Search for the cell housing the specified text and yield its (X, Y) center coordinate. 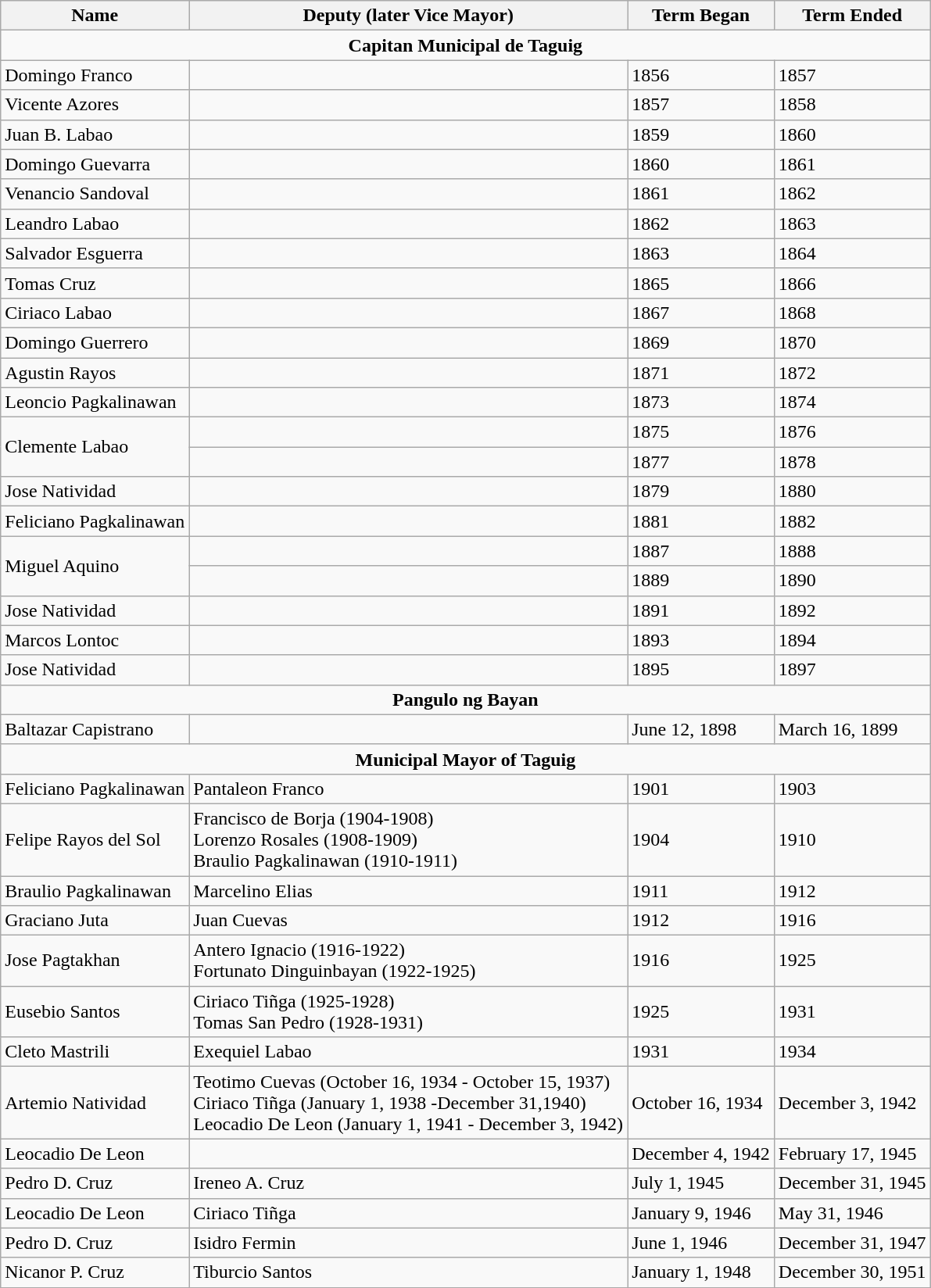
Baltazar Capistrano (95, 729)
1877 (701, 462)
Domingo Franco (95, 75)
Venancio Sandoval (95, 194)
Capitan Municipal de Taguig (466, 45)
Agustin Rayos (95, 373)
Nicanor P. Cruz (95, 1272)
December 3, 1942 (852, 1103)
1868 (852, 313)
Pantaleon Franco (408, 789)
Artemio Natividad (95, 1103)
1894 (852, 640)
1887 (701, 551)
Pangulo ng Bayan (466, 699)
1892 (852, 610)
1875 (701, 432)
1864 (852, 253)
July 1, 1945 (701, 1183)
Salvador Esguerra (95, 253)
Miguel Aquino (95, 566)
Term Began (701, 16)
Francisco de Borja (1904-1908)Lorenzo Rosales (1908-1909)Braulio Pagkalinawan (1910-1911) (408, 839)
1903 (852, 789)
1874 (852, 402)
1895 (701, 670)
Leandro Labao (95, 224)
Jose Pagtakhan (95, 961)
1876 (852, 432)
1882 (852, 521)
1858 (852, 105)
1910 (852, 839)
Leoncio Pagkalinawan (95, 402)
June 1, 1946 (701, 1243)
Marcelino Elias (408, 890)
1856 (701, 75)
1880 (852, 492)
December 4, 1942 (701, 1154)
October 16, 1934 (701, 1103)
Vicente Azores (95, 105)
1934 (852, 1052)
December 30, 1951 (852, 1272)
Domingo Guevarra (95, 164)
December 31, 1945 (852, 1183)
Tiburcio Santos (408, 1272)
1879 (701, 492)
Braulio Pagkalinawan (95, 890)
January 1, 1948 (701, 1272)
June 12, 1898 (701, 729)
1904 (701, 839)
1897 (852, 670)
Ciriaco Tiñga (408, 1213)
Deputy (later Vice Mayor) (408, 16)
1890 (852, 581)
March 16, 1899 (852, 729)
1889 (701, 581)
May 31, 1946 (852, 1213)
Name (95, 16)
1888 (852, 551)
1865 (701, 283)
Tomas Cruz (95, 283)
Cleto Mastrili (95, 1052)
1869 (701, 342)
Ciriaco Tiñga (1925-1928) Tomas San Pedro (1928-1931) (408, 1011)
Domingo Guerrero (95, 342)
1873 (701, 402)
1878 (852, 462)
Graciano Juta (95, 921)
Term Ended (852, 16)
December 31, 1947 (852, 1243)
1866 (852, 283)
Antero Ignacio (1916-1922) Fortunato Dinguinbayan (1922-1925) (408, 961)
Ireneo A. Cruz (408, 1183)
Clemente Labao (95, 447)
1881 (701, 521)
1872 (852, 373)
Exequiel Labao (408, 1052)
Felipe Rayos del Sol (95, 839)
Eusebio Santos (95, 1011)
1859 (701, 134)
1871 (701, 373)
1901 (701, 789)
Municipal Mayor of Taguig (466, 759)
January 9, 1946 (701, 1213)
1893 (701, 640)
February 17, 1945 (852, 1154)
1891 (701, 610)
1870 (852, 342)
Isidro Fermin (408, 1243)
Marcos Lontoc (95, 640)
1911 (701, 890)
Juan B. Labao (95, 134)
1867 (701, 313)
Ciriaco Labao (95, 313)
Juan Cuevas (408, 921)
